From the cell containing the given text, extract its center point as (X, Y) coordinate. 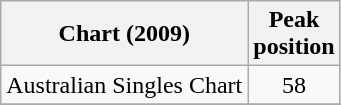
Peakposition (294, 34)
Chart (2009) (124, 34)
Australian Singles Chart (124, 85)
58 (294, 85)
